Provide the [X, Y] coordinate of the cell's center where the given text is located.  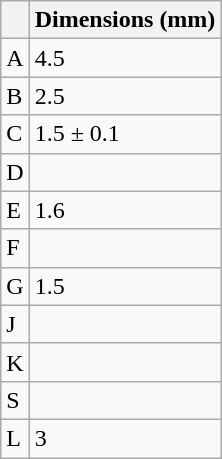
B [15, 96]
L [15, 438]
E [15, 210]
Dimensions (mm) [125, 20]
J [15, 324]
1.5 ± 0.1 [125, 134]
K [15, 362]
2.5 [125, 96]
D [15, 172]
G [15, 286]
1.5 [125, 286]
3 [125, 438]
1.6 [125, 210]
C [15, 134]
S [15, 400]
F [15, 248]
A [15, 58]
4.5 [125, 58]
